Scan for the cell matching the given text and deliver its [x, y] coordinate at center. 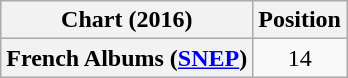
14 [300, 58]
Chart (2016) [127, 20]
French Albums (SNEP) [127, 58]
Position [300, 20]
